Find where the given text appears and provide that cell's center as [x, y] coordinate. 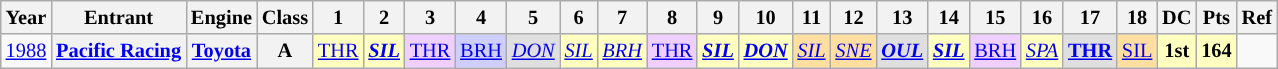
4 [481, 17]
164 [1216, 51]
10 [766, 17]
Engine [222, 17]
Pacific Racing [118, 51]
16 [1042, 17]
17 [1090, 17]
DC [1176, 17]
1 [338, 17]
Pts [1216, 17]
SNE [854, 51]
12 [854, 17]
6 [579, 17]
OUL [902, 51]
Toyota [222, 51]
9 [718, 17]
2 [384, 17]
8 [672, 17]
A [285, 51]
14 [948, 17]
Class [285, 17]
1988 [26, 51]
7 [622, 17]
1st [1176, 51]
SPA [1042, 51]
18 [1137, 17]
15 [995, 17]
13 [902, 17]
Ref [1257, 17]
11 [812, 17]
5 [534, 17]
Entrant [118, 17]
3 [430, 17]
Year [26, 17]
